Return the (X, Y) coordinate for the center point of the cell that contains the specified text.  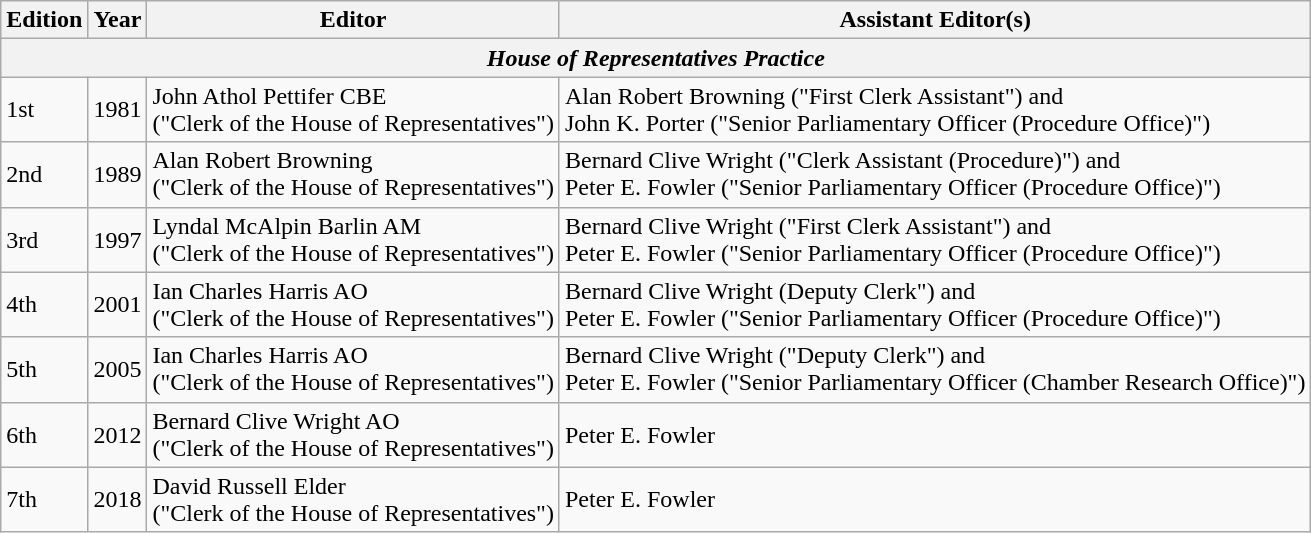
Bernard Clive Wright ("First Clerk Assistant") and Peter E. Fowler ("Senior Parliamentary Officer (Procedure Office)") (935, 240)
2005 (118, 370)
6th (44, 434)
1997 (118, 240)
John Athol Pettifer CBE ("Clerk of the House of Representatives") (354, 110)
7th (44, 500)
Lyndal McAlpin Barlin AM ("Clerk of the House of Representatives") (354, 240)
Assistant Editor(s) (935, 20)
Bernard Clive Wright ("Clerk Assistant (Procedure)") and Peter E. Fowler ("Senior Parliamentary Officer (Procedure Office)") (935, 174)
Editor (354, 20)
1st (44, 110)
Edition (44, 20)
David Russell Elder ("Clerk of the House of Representatives") (354, 500)
2018 (118, 500)
Ian Charles Harris AO ("Clerk of the House of Representatives") (354, 370)
Alan Robert Browning ("Clerk of the House of Representatives") (354, 174)
1989 (118, 174)
1981 (118, 110)
5th (44, 370)
4th (44, 304)
Ian Charles Harris AO("Clerk of the House of Representatives") (354, 304)
Alan Robert Browning ("First Clerk Assistant") and John K. Porter ("Senior Parliamentary Officer (Procedure Office)") (935, 110)
Bernard Clive Wright AO ("Clerk of the House of Representatives") (354, 434)
2nd (44, 174)
Bernard Clive Wright (Deputy Clerk") and Peter E. Fowler ("Senior Parliamentary Officer (Procedure Office)") (935, 304)
3rd (44, 240)
2012 (118, 434)
House of Representatives Practice (656, 58)
2001 (118, 304)
Bernard Clive Wright ("Deputy Clerk") and Peter E. Fowler ("Senior Parliamentary Officer (Chamber Research Office)") (935, 370)
Year (118, 20)
